Pinpoint the cell where the given text exists, returning its [x, y] midpoint coordinate. 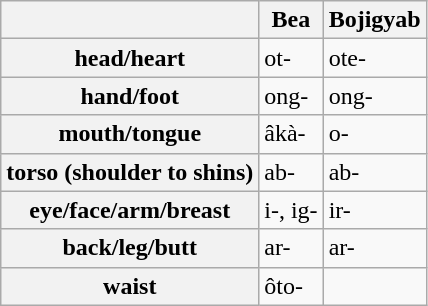
i-, ig- [291, 210]
ôto- [291, 286]
hand/foot [130, 96]
back/leg/butt [130, 248]
ote- [374, 58]
eye/face/arm/breast [130, 210]
ir- [374, 210]
âkà- [291, 134]
torso (shoulder to shins) [130, 172]
Bea [291, 20]
head/heart [130, 58]
Bojigyab [374, 20]
waist [130, 286]
mouth/tongue [130, 134]
ot- [291, 58]
o- [374, 134]
